Scan for the cell matching the given text and deliver its (X, Y) coordinate at center. 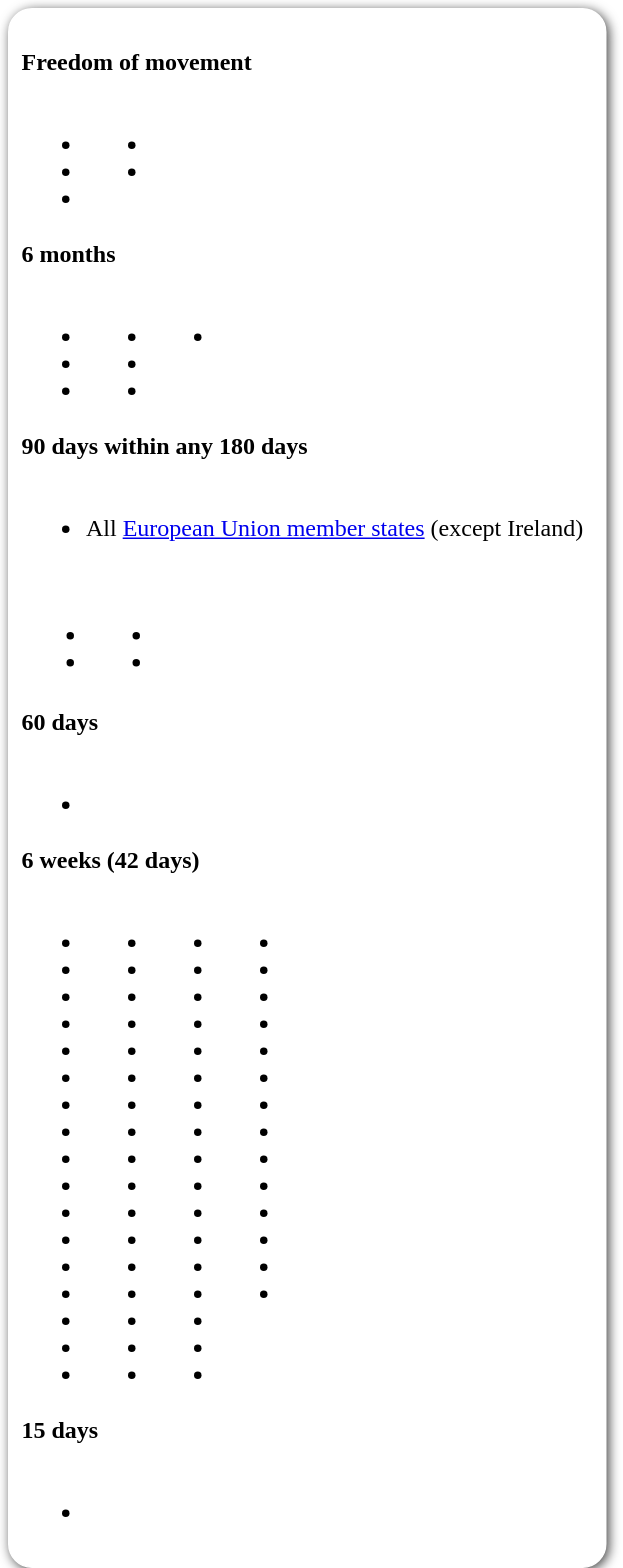
Freedom of movement 6 months 90 days within any 180 days All European Union member states (except Ireland) 60 days 6 weeks (42 days) 15 days (308, 788)
All European Union member states (except Ireland) (304, 584)
